Determine the [x, y] coordinate at the center of the cell enclosing the given text.  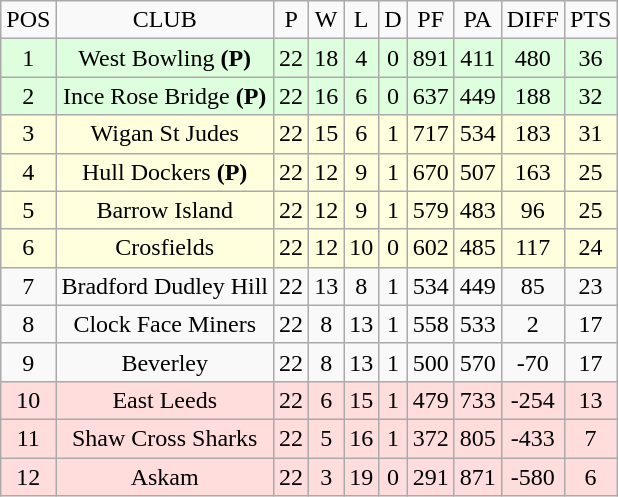
579 [430, 210]
-254 [532, 400]
96 [532, 210]
East Leeds [165, 400]
85 [532, 286]
DIFF [532, 20]
-70 [532, 362]
558 [430, 324]
670 [430, 172]
Crosfields [165, 248]
Hull Dockers (P) [165, 172]
Askam [165, 477]
291 [430, 477]
411 [478, 58]
Shaw Cross Sharks [165, 438]
500 [430, 362]
570 [478, 362]
32 [590, 96]
31 [590, 134]
188 [532, 96]
871 [478, 477]
11 [28, 438]
637 [430, 96]
18 [326, 58]
L [362, 20]
183 [532, 134]
-433 [532, 438]
Wigan St Judes [165, 134]
533 [478, 324]
717 [430, 134]
479 [430, 400]
CLUB [165, 20]
D [393, 20]
POS [28, 20]
36 [590, 58]
P [292, 20]
Ince Rose Bridge (P) [165, 96]
23 [590, 286]
Barrow Island [165, 210]
117 [532, 248]
PF [430, 20]
733 [478, 400]
-580 [532, 477]
PA [478, 20]
483 [478, 210]
19 [362, 477]
24 [590, 248]
PTS [590, 20]
West Bowling (P) [165, 58]
Beverley [165, 362]
372 [430, 438]
Clock Face Miners [165, 324]
602 [430, 248]
891 [430, 58]
507 [478, 172]
Bradford Dudley Hill [165, 286]
485 [478, 248]
W [326, 20]
163 [532, 172]
480 [532, 58]
805 [478, 438]
